Locate the cell with the specified text and output its [X, Y] center coordinate. 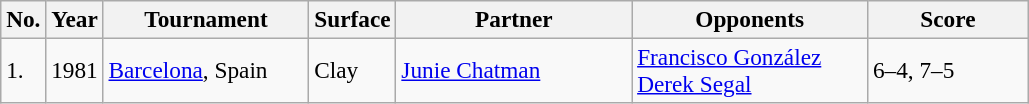
6–4, 7–5 [948, 70]
1981 [74, 70]
Surface [352, 19]
Partner [514, 19]
Score [948, 19]
1. [24, 70]
Clay [352, 70]
Francisco González Derek Segal [750, 70]
Year [74, 19]
Barcelona, Spain [206, 70]
Junie Chatman [514, 70]
Tournament [206, 19]
No. [24, 19]
Opponents [750, 19]
